Identify which cell holds the provided text, then report its [x, y] central coordinate. 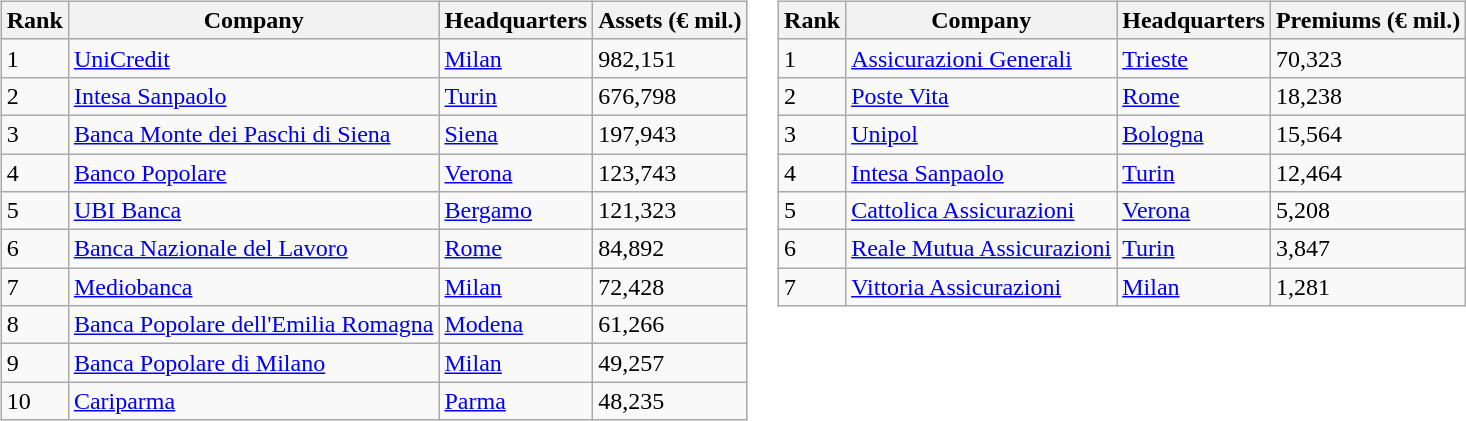
5,208 [1368, 211]
Banca Popolare di Milano [254, 363]
197,943 [670, 134]
Unipol [982, 134]
Banco Popolare [254, 173]
Banca Nazionale del Lavoro [254, 249]
18,238 [1368, 96]
9 [34, 363]
1,281 [1368, 287]
UBI Banca [254, 211]
Vittoria Assicurazioni [982, 287]
Modena [516, 325]
Assicurazioni Generali [982, 58]
49,257 [670, 363]
Siena [516, 134]
Bergamo [516, 211]
10 [34, 401]
61,266 [670, 325]
UniCredit [254, 58]
Parma [516, 401]
Cattolica Assicurazioni [982, 211]
48,235 [670, 401]
3,847 [1368, 249]
Assets (€ mil.) [670, 20]
Cariparma [254, 401]
Banca Popolare dell'Emilia Romagna [254, 325]
Banca Monte dei Paschi di Siena [254, 134]
72,428 [670, 287]
Premiums (€ mil.) [1368, 20]
Trieste [1194, 58]
Reale Mutua Assicurazioni [982, 249]
982,151 [670, 58]
Bologna [1194, 134]
121,323 [670, 211]
Poste Vita [982, 96]
15,564 [1368, 134]
676,798 [670, 96]
12,464 [1368, 173]
70,323 [1368, 58]
123,743 [670, 173]
8 [34, 325]
Mediobanca [254, 287]
84,892 [670, 249]
